Search for the cell housing the specified text and yield its [X, Y] center coordinate. 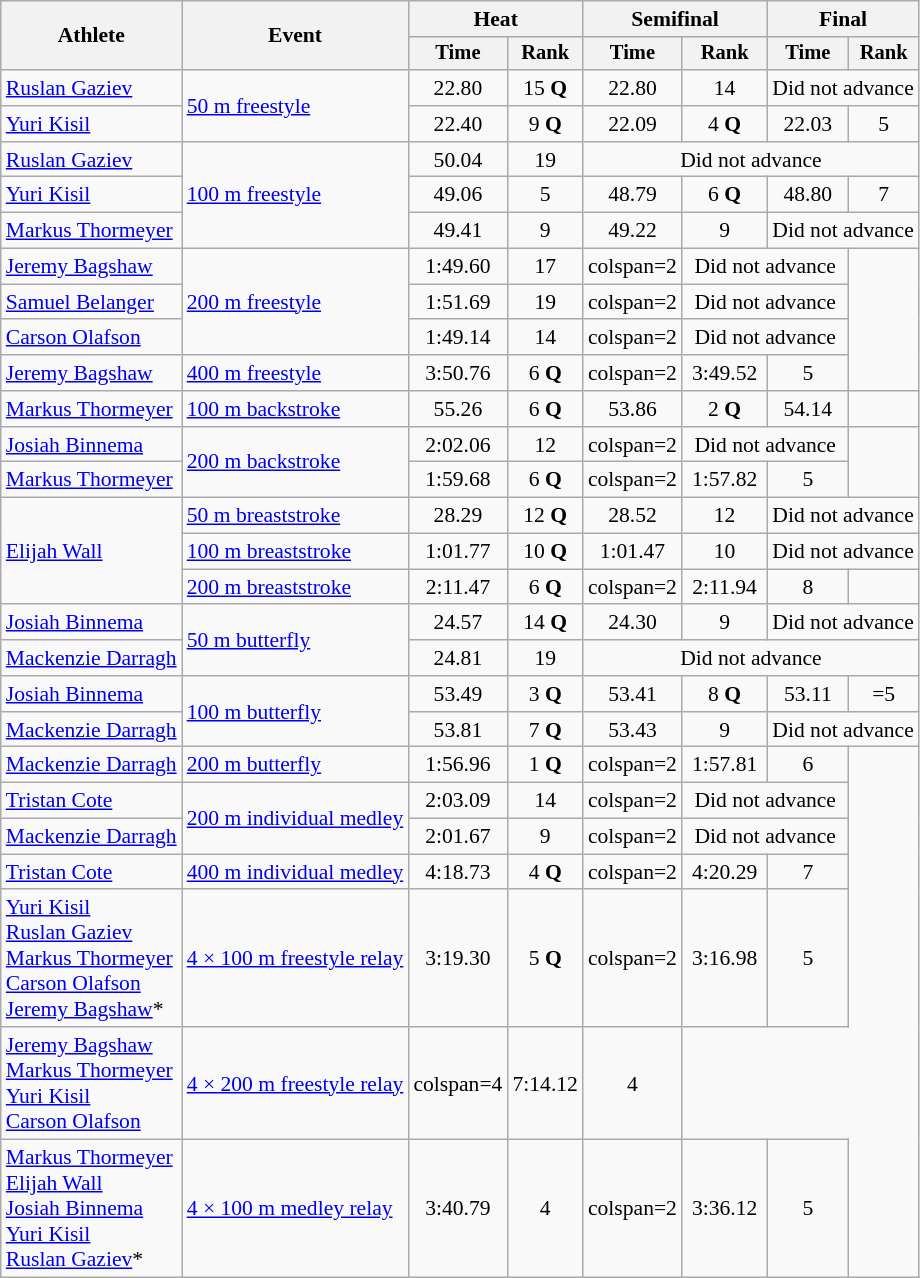
53.43 [632, 730]
15 Q [544, 88]
50.04 [458, 160]
200 m butterfly [296, 765]
1:49.14 [458, 338]
4:20.29 [724, 872]
1:57.82 [724, 480]
200 m freestyle [296, 302]
49.06 [458, 195]
4 × 100 m freestyle relay [296, 959]
1 Q [544, 765]
28.52 [632, 516]
200 m backstroke [296, 462]
7:14.12 [544, 1083]
1:49.60 [458, 267]
12 Q [544, 516]
10 [724, 552]
3:49.52 [724, 373]
=5 [883, 694]
100 m backstroke [296, 409]
Final [843, 19]
Carson Olafson [92, 338]
3:50.76 [458, 373]
22.09 [632, 124]
6 [808, 765]
Yuri KisilRuslan GazievMarkus ThormeyerCarson OlafsonJeremy Bagshaw* [92, 959]
53.41 [632, 694]
2 Q [724, 409]
50 m freestyle [296, 106]
3:40.79 [458, 1209]
4 × 100 m medley relay [296, 1209]
14 Q [544, 623]
2:01.67 [458, 837]
2:03.09 [458, 801]
1:57.81 [724, 765]
49.22 [632, 231]
colspan=4 [458, 1083]
9 Q [544, 124]
10 Q [544, 552]
1:51.69 [458, 302]
4 × 200 m freestyle relay [296, 1083]
400 m freestyle [296, 373]
1:01.47 [632, 552]
28.29 [458, 516]
1:56.96 [458, 765]
53.49 [458, 694]
24.57 [458, 623]
53.86 [632, 409]
7 Q [544, 730]
Jeremy BagshawMarkus ThormeyerYuri KisilCarson Olafson [92, 1083]
50 m butterfly [296, 640]
2:02.06 [458, 445]
55.26 [458, 409]
Event [296, 36]
54.14 [808, 409]
1:01.77 [458, 552]
22.03 [808, 124]
22.40 [458, 124]
48.79 [632, 195]
3:19.30 [458, 959]
400 m individual medley [296, 872]
2:11.47 [458, 587]
3 Q [544, 694]
100 m freestyle [296, 196]
8 [808, 587]
3:16.98 [724, 959]
100 m butterfly [296, 712]
100 m breaststroke [296, 552]
Samuel Belanger [92, 302]
Athlete [92, 36]
Markus ThormeyerElijah WallJosiah BinnemaYuri KisilRuslan Gaziev* [92, 1209]
Elijah Wall [92, 552]
53.81 [458, 730]
4:18.73 [458, 872]
Semifinal [675, 19]
24.30 [632, 623]
3:36.12 [724, 1209]
8 Q [724, 694]
5 Q [544, 959]
50 m breaststroke [296, 516]
53.11 [808, 694]
1:59.68 [458, 480]
Heat [496, 19]
24.81 [458, 658]
49.41 [458, 231]
17 [544, 267]
200 m individual medley [296, 818]
48.80 [808, 195]
2:11.94 [724, 587]
200 m breaststroke [296, 587]
